Determine the (x, y) coordinate at the center of the cell enclosing the given text.  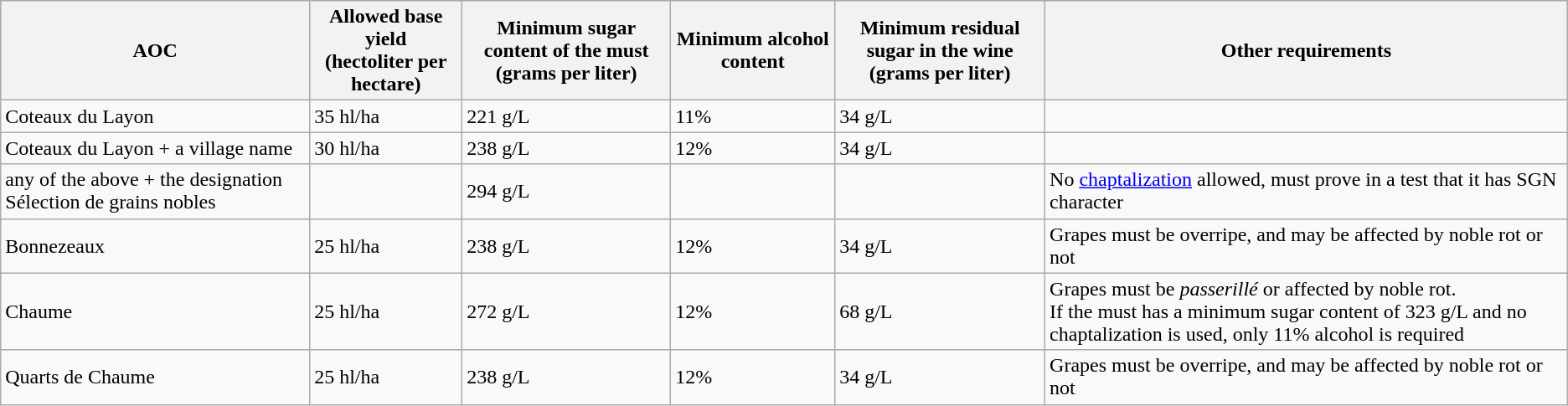
Chaume (156, 311)
Coteaux du Layon + a village name (156, 148)
Minimum alcohol content (753, 50)
AOC (156, 50)
Minimum residual sugar in the wine(grams per liter) (940, 50)
272 g/L (566, 311)
294 g/L (566, 191)
35 hl/ha (386, 116)
Minimum sugar content of the must(grams per liter) (566, 50)
Coteaux du Layon (156, 116)
any of the above + the designation Sélection de grains nobles (156, 191)
30 hl/ha (386, 148)
221 g/L (566, 116)
Quarts de Chaume (156, 377)
Allowed base yield(hectoliter per hectare) (386, 50)
Bonnezeaux (156, 246)
No chaptalization allowed, must prove in a test that it has SGN character (1307, 191)
11% (753, 116)
68 g/L (940, 311)
Other requirements (1307, 50)
